Capture the cell that displays the provided text and extract its (x, y) central coordinate. 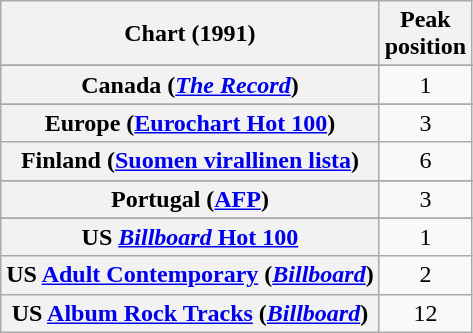
Portugal (AFP) (190, 199)
12 (425, 313)
2 (425, 275)
Chart (1991) (190, 34)
Peakposition (425, 34)
US Billboard Hot 100 (190, 237)
6 (425, 161)
US Album Rock Tracks (Billboard) (190, 313)
Finland (Suomen virallinen lista) (190, 161)
US Adult Contemporary (Billboard) (190, 275)
Canada (The Record) (190, 85)
Europe (Eurochart Hot 100) (190, 123)
